Determine the (x, y) coordinate at the center of the cell enclosing the given text.  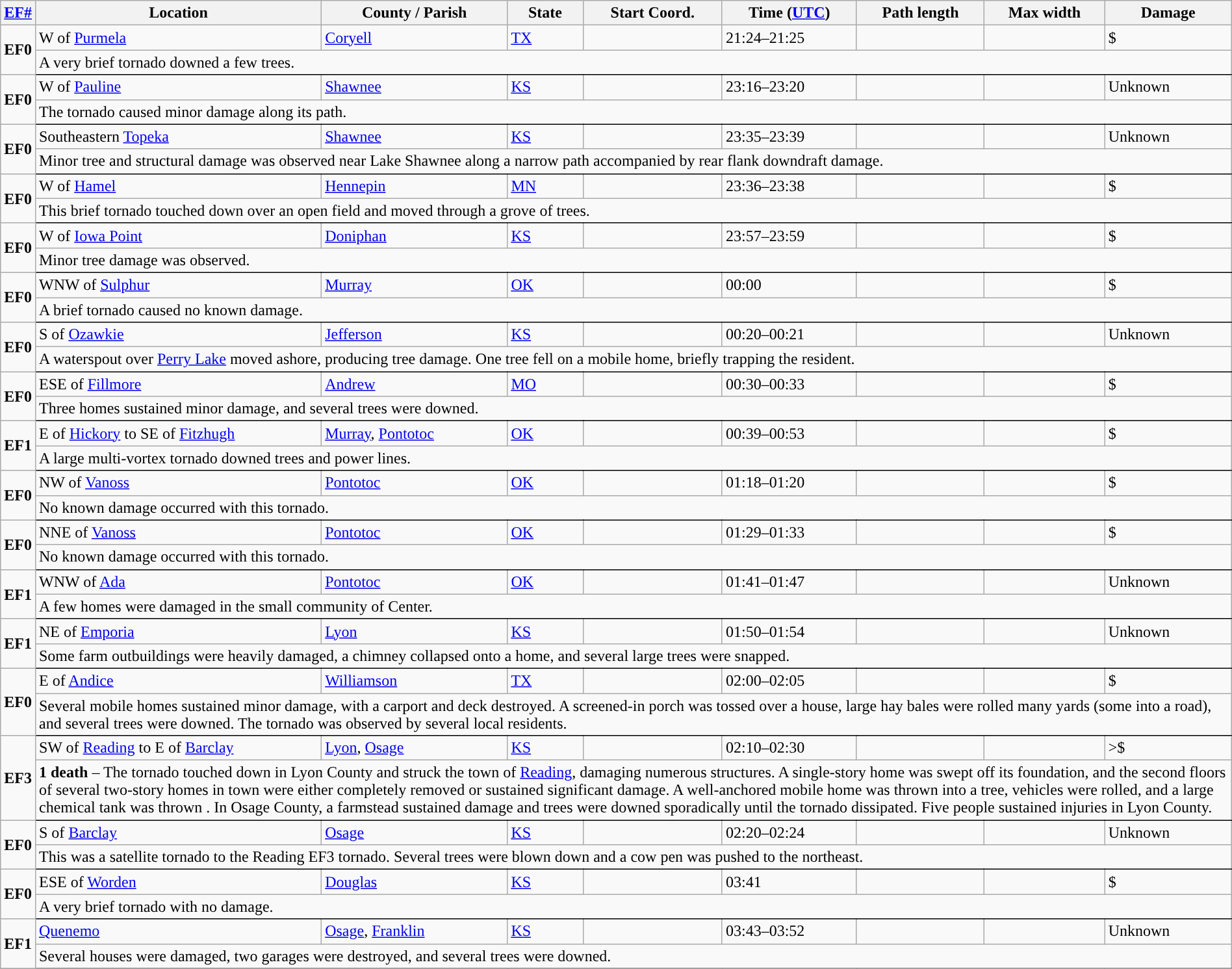
Path length (920, 13)
This brief tornado touched down over an open field and moved through a grove of trees. (633, 211)
NNE of Vanoss (178, 532)
The tornado caused minor damage along its path. (633, 112)
00:30–00:33 (789, 384)
23:16–23:20 (789, 87)
Murray (415, 285)
MN (545, 186)
Max width (1045, 13)
Damage (1168, 13)
State (545, 13)
NW of Vanoss (178, 483)
E of Andice (178, 680)
MO (545, 384)
This was a satellite tornado to the Reading EF3 tornado. Several trees were blown down and a cow pen was pushed to the northeast. (633, 857)
A very brief tornado with no damage. (633, 907)
WNW of Ada (178, 582)
Location (178, 13)
03:43–03:52 (789, 931)
01:41–01:47 (789, 582)
Some farm outbuildings were heavily damaged, a chimney collapsed onto a home, and several large trees were snapped. (633, 656)
Osage (415, 833)
02:00–02:05 (789, 680)
Andrew (415, 384)
Minor tree damage was observed. (633, 260)
Three homes sustained minor damage, and several trees were downed. (633, 409)
Osage, Franklin (415, 931)
Williamson (415, 680)
00:20–00:21 (789, 335)
21:24–21:25 (789, 38)
A large multi-vortex tornado downed trees and power lines. (633, 458)
00:00 (789, 285)
01:18–01:20 (789, 483)
Quenemo (178, 931)
Douglas (415, 882)
Lyon, Osage (415, 748)
Doniphan (415, 235)
EF# (18, 13)
Minor tree and structural damage was observed near Lake Shawnee along a narrow path accompanied by rear flank downdraft damage. (633, 161)
S of Ozawkie (178, 335)
Start Coord. (652, 13)
Hennepin (415, 186)
23:36–23:38 (789, 186)
W of Hamel (178, 186)
Time (UTC) (789, 13)
01:29–01:33 (789, 532)
SW of Reading to E of Barclay (178, 748)
NE of Emporia (178, 631)
EF3 (18, 778)
A few homes were damaged in the small community of Center. (633, 606)
00:39–00:53 (789, 433)
W of Purmela (178, 38)
Lyon (415, 631)
03:41 (789, 882)
01:50–01:54 (789, 631)
S of Barclay (178, 833)
Murray, Pontotoc (415, 433)
Coryell (415, 38)
23:57–23:59 (789, 235)
W of Iowa Point (178, 235)
A very brief tornado downed a few trees. (633, 62)
23:35–23:39 (789, 136)
ESE of Fillmore (178, 384)
W of Pauline (178, 87)
County / Parish (415, 13)
A waterspout over Perry Lake moved ashore, producing tree damage. One tree fell on a mobile home, briefly trapping the resident. (633, 359)
Several houses were damaged, two garages were destroyed, and several trees were downed. (633, 956)
>$ (1168, 748)
ESE of Worden (178, 882)
02:20–02:24 (789, 833)
02:10–02:30 (789, 748)
Southeastern Topeka (178, 136)
A brief tornado caused no known damage. (633, 310)
E of Hickory to SE of Fitzhugh (178, 433)
Jefferson (415, 335)
WNW of Sulphur (178, 285)
